Pinpoint the cell where the given text exists, returning its [X, Y] midpoint coordinate. 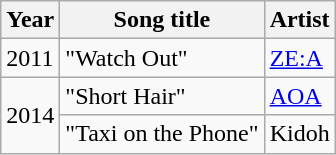
2014 [30, 115]
"Taxi on the Phone" [162, 134]
ZE:A [300, 58]
Artist [300, 20]
2011 [30, 58]
Year [30, 20]
"Watch Out" [162, 58]
Song title [162, 20]
Kidoh [300, 134]
AOA [300, 96]
"Short Hair" [162, 96]
